Extract the [X, Y] coordinate from the center of the cell holding the provided text.  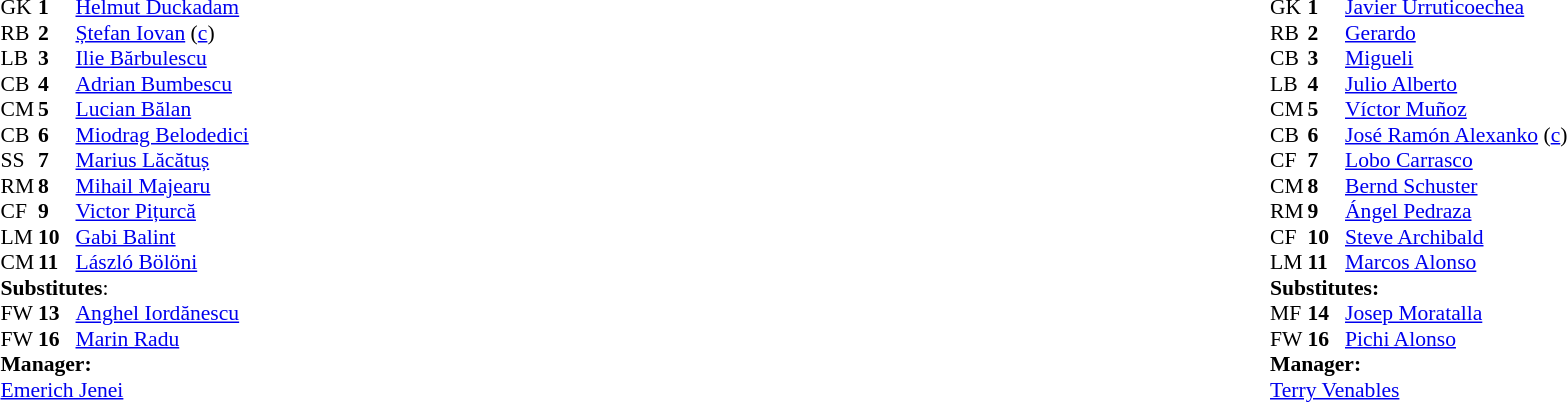
Ángel Pedraza [1456, 211]
Pichi Alonso [1456, 339]
Mihail Majearu [162, 186]
Gerardo [1456, 33]
Bernd Schuster [1456, 186]
13 [57, 313]
Lobo Carrasco [1456, 161]
Migueli [1456, 59]
Marcos Alonso [1456, 263]
Steve Archibald [1456, 237]
Marin Radu [162, 339]
Adrian Bumbescu [162, 84]
MF [1289, 313]
SS [19, 161]
László Bölöni [162, 263]
Julio Alberto [1456, 84]
Ilie Bărbulescu [162, 59]
Ștefan Iovan (c) [162, 33]
Josep Moratalla [1456, 313]
14 [1327, 313]
José Ramón Alexanko (c) [1456, 135]
Miodrag Belodedici [162, 135]
Lucian Bălan [162, 109]
Víctor Muñoz [1456, 109]
Anghel Iordănescu [162, 313]
Marius Lăcătuș [162, 161]
Gabi Balint [162, 237]
Victor Pițurcă [162, 211]
